Extract the [X, Y] coordinate from the center of the cell holding the provided text.  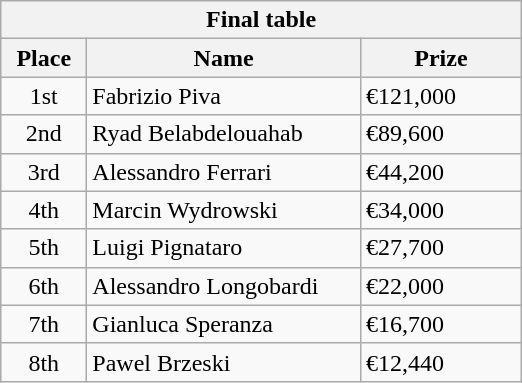
Ryad Belabdelouahab [224, 134]
1st [44, 96]
Prize [440, 58]
€22,000 [440, 286]
Alessandro Ferrari [224, 172]
Gianluca Speranza [224, 324]
€16,700 [440, 324]
Alessandro Longobardi [224, 286]
€121,000 [440, 96]
€44,200 [440, 172]
€34,000 [440, 210]
6th [44, 286]
Marcin Wydrowski [224, 210]
4th [44, 210]
7th [44, 324]
€89,600 [440, 134]
Fabrizio Piva [224, 96]
€12,440 [440, 362]
3rd [44, 172]
Final table [262, 20]
5th [44, 248]
Place [44, 58]
Name [224, 58]
Luigi Pignataro [224, 248]
2nd [44, 134]
Pawel Brzeski [224, 362]
8th [44, 362]
€27,700 [440, 248]
